Provide the (X, Y) coordinate of the cell's center where the given text is located.  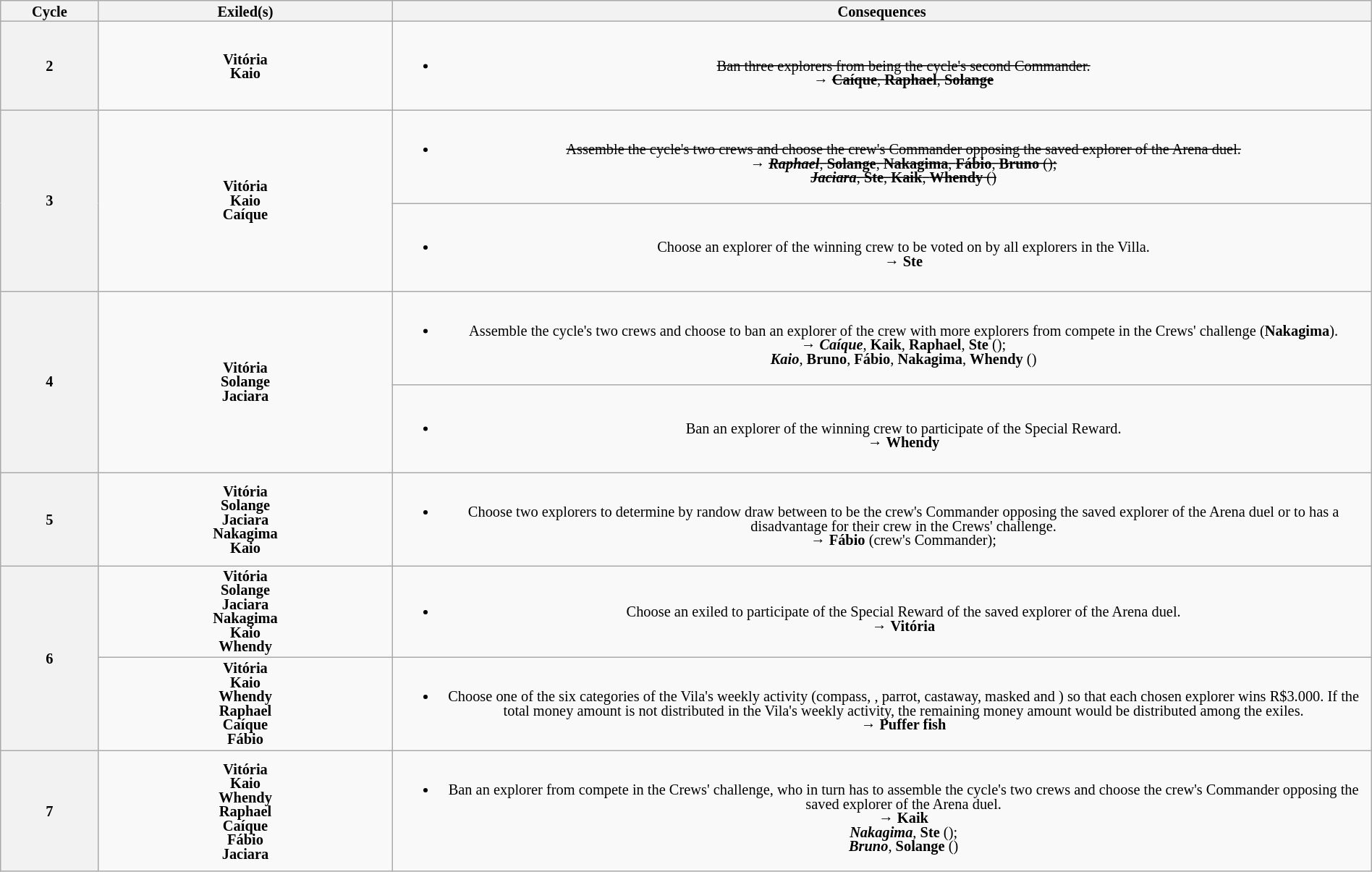
Ban three explorers from being the cycle's second Commander.→ Caíque, Raphael, Solange (881, 66)
Consequences (881, 10)
4 (49, 382)
5 (49, 519)
VitóriaSolangeJaciara (245, 382)
VitóriaSolangeJaciaraNakagimaKaio (245, 519)
Choose an explorer of the winning crew to be voted on by all explorers in the Villa.→ Ste (881, 247)
VitóriaSolangeJaciaraNakagimaKaioWhendy (245, 611)
VitóriaKaioWhendyRaphaelCaíqueFábio (245, 703)
7 (49, 810)
3 (49, 201)
6 (49, 657)
VitóriaKaio (245, 66)
2 (49, 66)
VitóriaKaioCaíque (245, 201)
Exiled(s) (245, 10)
VitóriaKaioWhendyRaphaelCaíqueFábioJaciara (245, 810)
Ban an explorer of the winning crew to participate of the Special Reward.→ Whendy (881, 428)
Choose an exiled to participate of the Special Reward of the saved explorer of the Arena duel.→ Vitória (881, 611)
Cycle (49, 10)
